Locate the cell with the specified text and output its (X, Y) center coordinate. 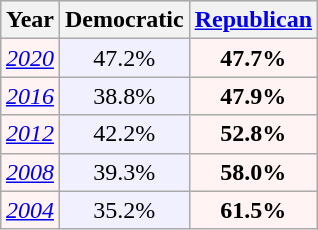
2016 (30, 96)
61.5% (253, 210)
Democratic (124, 20)
52.8% (253, 134)
35.2% (124, 210)
2012 (30, 134)
39.3% (124, 172)
2020 (30, 58)
38.8% (124, 96)
Republican (253, 20)
58.0% (253, 172)
2008 (30, 172)
47.2% (124, 58)
Year (30, 20)
2004 (30, 210)
47.7% (253, 58)
42.2% (124, 134)
47.9% (253, 96)
